Detect which cell encompasses the target text, then output its [x, y] center coordinate. 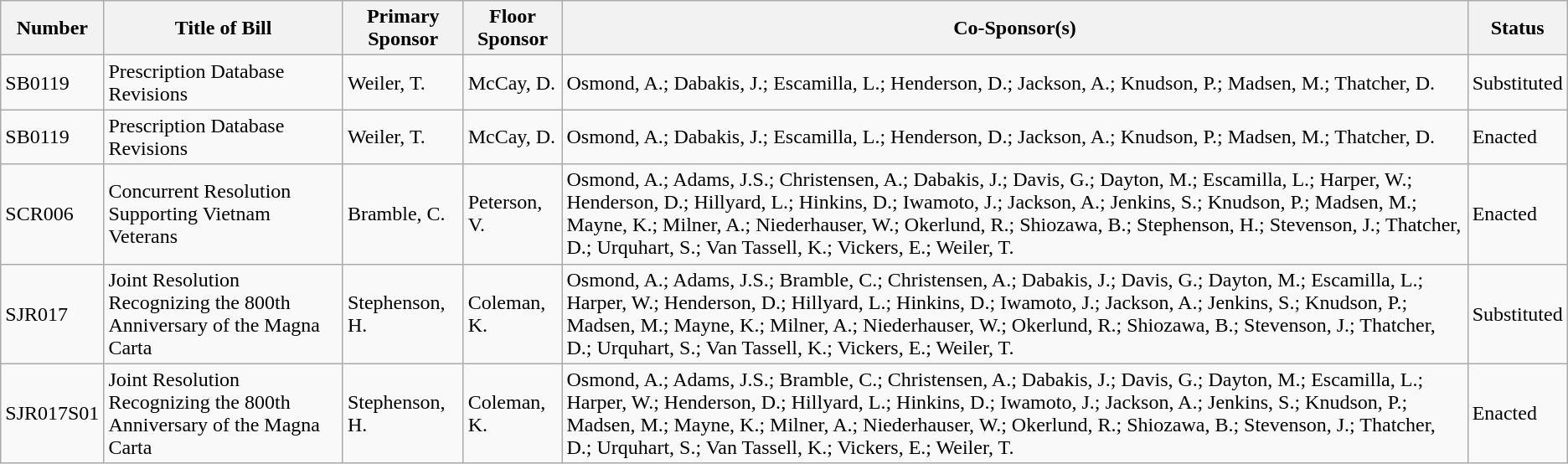
Floor Sponsor [513, 28]
Number [52, 28]
SCR006 [52, 214]
Co-Sponsor(s) [1015, 28]
Peterson, V. [513, 214]
SJR017 [52, 313]
Bramble, C. [403, 214]
Primary Sponsor [403, 28]
Title of Bill [224, 28]
Concurrent Resolution Supporting Vietnam Veterans [224, 214]
SJR017S01 [52, 414]
Status [1518, 28]
